Locate the cell with the specified text and output its [x, y] center coordinate. 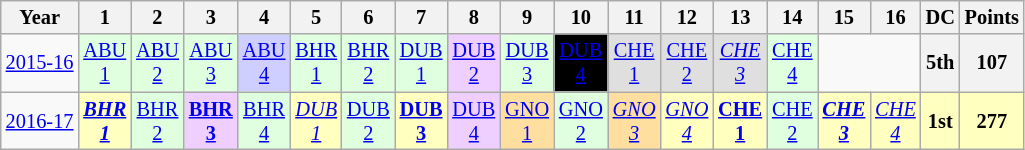
1 [104, 17]
BHR3 [211, 121]
Points [992, 17]
11 [634, 17]
2 [158, 17]
277 [992, 121]
4 [264, 17]
DC [940, 17]
ABU1 [104, 63]
6 [368, 17]
ABU2 [158, 63]
107 [992, 63]
16 [895, 17]
BHR4 [264, 121]
8 [474, 17]
1st [940, 121]
GNO3 [634, 121]
5th [940, 63]
7 [422, 17]
GNO4 [686, 121]
13 [740, 17]
ABU4 [264, 63]
2016-17 [40, 121]
14 [792, 17]
Year [40, 17]
5 [316, 17]
3 [211, 17]
12 [686, 17]
9 [527, 17]
GNO1 [527, 121]
10 [581, 17]
ABU3 [211, 63]
2015-16 [40, 63]
15 [844, 17]
GNO2 [581, 121]
